Extract the [X, Y] coordinate from the center of the cell holding the provided text.  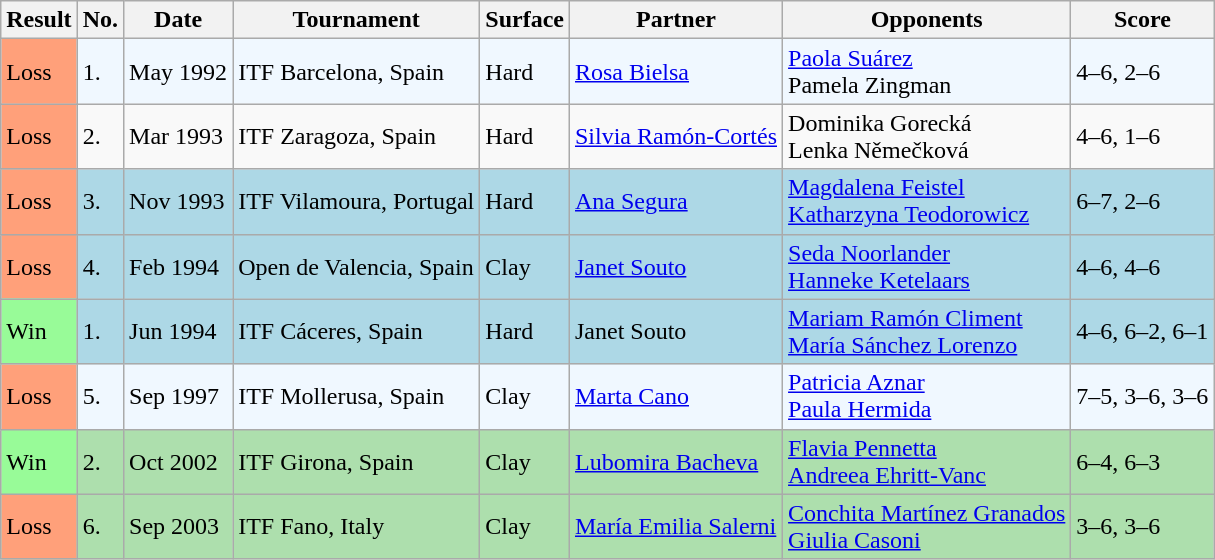
6. [100, 526]
Silvia Ramón-Cortés [676, 136]
3. [100, 202]
Marta Cano [676, 396]
6–7, 2–6 [1142, 202]
Tournament [356, 20]
Open de Valencia, Spain [356, 266]
Mar 1993 [178, 136]
Result [39, 20]
Mariam Ramón Climent María Sánchez Lorenzo [927, 332]
Seda Noorlander Hanneke Ketelaars [927, 266]
4–6, 1–6 [1142, 136]
Nov 1993 [178, 202]
Flavia Pennetta Andreea Ehritt-Vanc [927, 462]
Sep 2003 [178, 526]
4. [100, 266]
Patricia Aznar Paula Hermida [927, 396]
Rosa Bielsa [676, 72]
ITF Barcelona, Spain [356, 72]
4–6, 4–6 [1142, 266]
4–6, 2–6 [1142, 72]
Oct 2002 [178, 462]
5. [100, 396]
Partner [676, 20]
Paola Suárez Pamela Zingman [927, 72]
Ana Segura [676, 202]
Magdalena Feistel Katharzyna Teodorowicz [927, 202]
May 1992 [178, 72]
Jun 1994 [178, 332]
6–4, 6–3 [1142, 462]
Surface [525, 20]
No. [100, 20]
Sep 1997 [178, 396]
María Emilia Salerni [676, 526]
Date [178, 20]
ITF Mollerusa, Spain [356, 396]
Opponents [927, 20]
Dominika Gorecká Lenka Němečková [927, 136]
7–5, 3–6, 3–6 [1142, 396]
Conchita Martínez Granados Giulia Casoni [927, 526]
Lubomira Bacheva [676, 462]
Feb 1994 [178, 266]
3–6, 3–6 [1142, 526]
4–6, 6–2, 6–1 [1142, 332]
ITF Zaragoza, Spain [356, 136]
ITF Cáceres, Spain [356, 332]
ITF Fano, Italy [356, 526]
ITF Girona, Spain [356, 462]
ITF Vilamoura, Portugal [356, 202]
Score [1142, 20]
